Return [X, Y] of the center of cell containing provided text 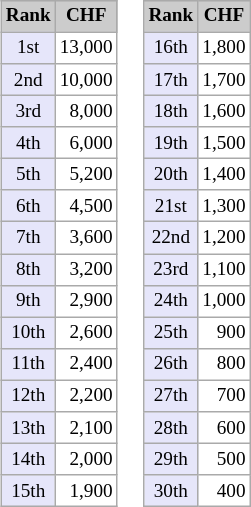
6,000 [86, 143]
27th [171, 396]
18th [171, 111]
2,000 [86, 459]
28th [171, 428]
30th [171, 491]
5,200 [86, 175]
400 [224, 491]
5th [28, 175]
7th [28, 238]
1,200 [224, 238]
2,900 [86, 301]
13,000 [86, 48]
15th [28, 491]
25th [171, 333]
700 [224, 396]
500 [224, 459]
2nd [28, 80]
17th [171, 80]
600 [224, 428]
20th [171, 175]
1,800 [224, 48]
1st [28, 48]
22nd [171, 238]
14th [28, 459]
2,400 [86, 364]
23rd [171, 270]
26th [171, 364]
900 [224, 333]
3,600 [86, 238]
11th [28, 364]
1,500 [224, 143]
4th [28, 143]
1,300 [224, 206]
2,200 [86, 396]
1,700 [224, 80]
24th [171, 301]
8th [28, 270]
2,100 [86, 428]
3rd [28, 111]
12th [28, 396]
1,000 [224, 301]
21st [171, 206]
4,500 [86, 206]
16th [171, 48]
1,400 [224, 175]
8,000 [86, 111]
10,000 [86, 80]
3,200 [86, 270]
1,100 [224, 270]
1,600 [224, 111]
19th [171, 143]
800 [224, 364]
9th [28, 301]
29th [171, 459]
6th [28, 206]
10th [28, 333]
1,900 [86, 491]
2,600 [86, 333]
13th [28, 428]
